Search for the cell housing the specified text and yield its (X, Y) center coordinate. 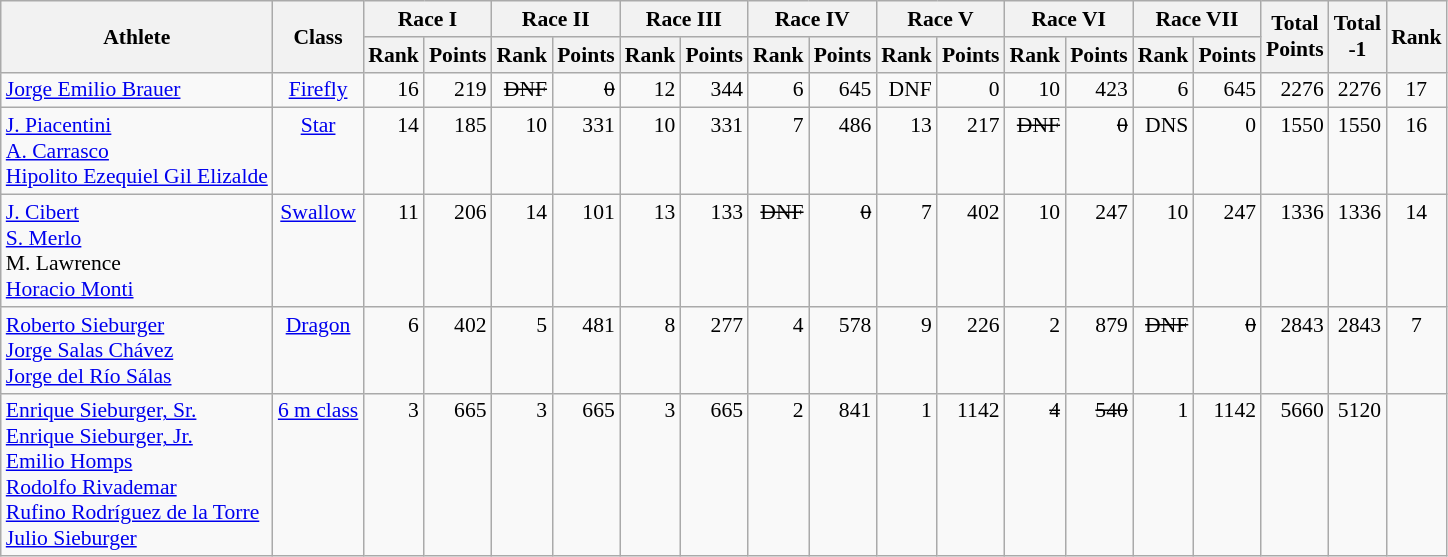
Dragon (318, 350)
Race VI (1069, 19)
Firefly (318, 90)
841 (843, 474)
5120 (1358, 474)
Race I (427, 19)
11 (394, 251)
Total-1 (1358, 36)
486 (843, 152)
344 (714, 90)
217 (971, 152)
5660 (1295, 474)
DNS (1164, 152)
101 (586, 251)
481 (586, 350)
5 (522, 350)
17 (1416, 90)
423 (1099, 90)
879 (1099, 350)
9 (906, 350)
12 (650, 90)
Enrique Sieburger, Sr. Enrique Sieburger, Jr.Emilio Homps Rodolfo Rivademar Rufino Rodríguez de la Torre Julio Sieburger (137, 474)
206 (458, 251)
Roberto SieburgerJorge Salas Chávez Jorge del Río Sálas (137, 350)
TotalPoints (1295, 36)
Race VII (1197, 19)
540 (1099, 474)
219 (458, 90)
8 (650, 350)
Race IV (812, 19)
578 (843, 350)
185 (458, 152)
Star (318, 152)
Class (318, 36)
Race II (556, 19)
Race III (684, 19)
Jorge Emilio Brauer (137, 90)
J. PiacentiniA. CarrascoHipolito Ezequiel Gil Elizalde (137, 152)
226 (971, 350)
Athlete (137, 36)
J. CibertS. Merlo M. LawrenceHoracio Monti (137, 251)
Race V (940, 19)
6 m class (318, 474)
Swallow (318, 251)
133 (714, 251)
277 (714, 350)
